Scan for the cell matching the given text and deliver its (x, y) coordinate at center. 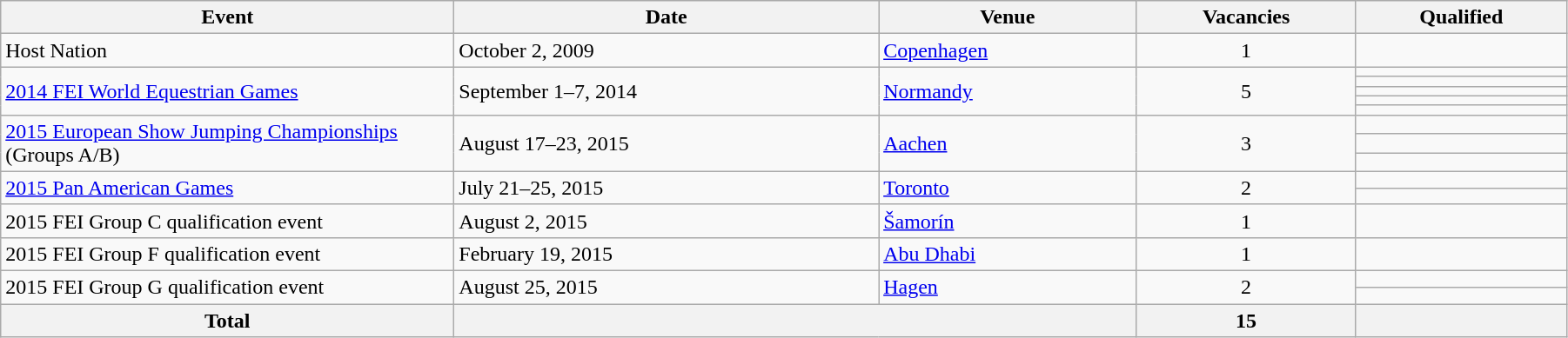
Hagen (1008, 287)
August 2, 2015 (667, 221)
Host Nation (228, 50)
February 19, 2015 (667, 254)
2015 European Show Jumping Championships (Groups A/B) (228, 142)
August 25, 2015 (667, 287)
July 21–25, 2015 (667, 188)
Normandy (1008, 90)
Venue (1008, 17)
2015 FEI Group G qualification event (228, 287)
Copenhagen (1008, 50)
Vacancies (1246, 17)
Abu Dhabi (1008, 254)
Qualified (1461, 17)
Toronto (1008, 188)
2015 FEI Group C qualification event (228, 221)
2015 FEI Group F qualification event (228, 254)
Event (228, 17)
Total (228, 321)
Aachen (1008, 142)
August 17–23, 2015 (667, 142)
Date (667, 17)
2015 Pan American Games (228, 188)
October 2, 2009 (667, 50)
2014 FEI World Equestrian Games (228, 90)
3 (1246, 142)
5 (1246, 90)
15 (1246, 321)
September 1–7, 2014 (667, 90)
Šamorín (1008, 221)
